Locate the cell with the specified text and output its [X, Y] center coordinate. 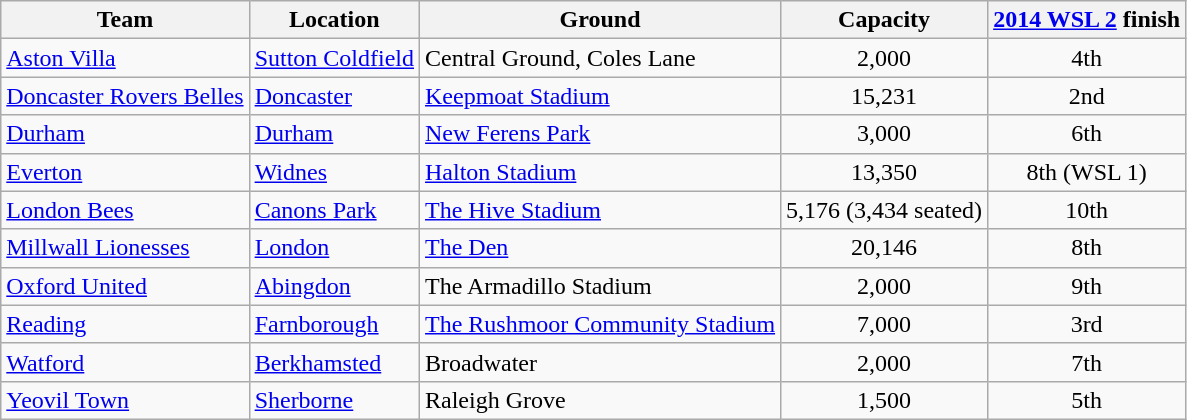
Sutton Coldfield [334, 58]
London Bees [125, 210]
13,350 [884, 172]
4th [1087, 58]
Keepmoat Stadium [600, 96]
Doncaster [334, 96]
Capacity [884, 20]
New Ferens Park [600, 134]
Halton Stadium [600, 172]
Ground [600, 20]
1,500 [884, 400]
Abingdon [334, 286]
20,146 [884, 248]
2014 WSL 2 finish [1087, 20]
9th [1087, 286]
The Rushmoor Community Stadium [600, 324]
15,231 [884, 96]
Aston Villa [125, 58]
7th [1087, 362]
Oxford United [125, 286]
10th [1087, 210]
Team [125, 20]
Raleigh Grove [600, 400]
3rd [1087, 324]
The Den [600, 248]
The Armadillo Stadium [600, 286]
5th [1087, 400]
London [334, 248]
Berkhamsted [334, 362]
Doncaster Rovers Belles [125, 96]
Sherborne [334, 400]
Yeovil Town [125, 400]
Millwall Lionesses [125, 248]
2nd [1087, 96]
Broadwater [600, 362]
Everton [125, 172]
Watford [125, 362]
The Hive Stadium [600, 210]
Central Ground, Coles Lane [600, 58]
Farnborough [334, 324]
6th [1087, 134]
Canons Park [334, 210]
8th (WSL 1) [1087, 172]
3,000 [884, 134]
7,000 [884, 324]
Reading [125, 324]
Location [334, 20]
Widnes [334, 172]
5,176 (3,434 seated) [884, 210]
8th [1087, 248]
